Determine the [x, y] coordinate at the center of the cell enclosing the given text.  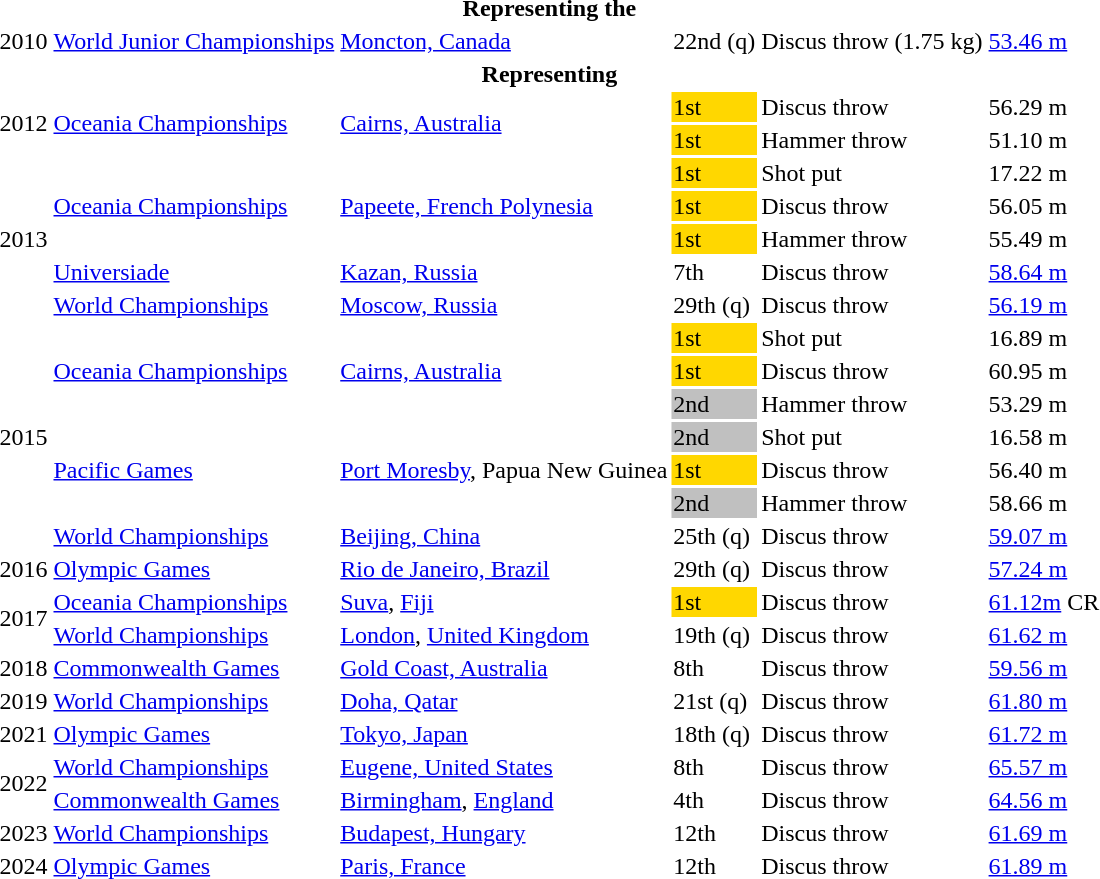
Budapest, Hungary [504, 833]
Discus throw (1.75 kg) [872, 41]
Gold Coast, Australia [504, 668]
Rio de Janeiro, Brazil [504, 569]
25th (q) [714, 536]
18th (q) [714, 734]
Birmingham, England [504, 800]
Beijing, China [504, 536]
Doha, Qatar [504, 701]
Papeete, French Polynesia [504, 206]
Universiade [194, 272]
12th [714, 833]
7th [714, 272]
Tokyo, Japan [504, 734]
21st (q) [714, 701]
Moscow, Russia [504, 305]
Kazan, Russia [504, 272]
Eugene, United States [504, 767]
World Junior Championships [194, 41]
London, United Kingdom [504, 635]
Pacific Games [194, 470]
4th [714, 800]
19th (q) [714, 635]
22nd (q) [714, 41]
Port Moresby, Papua New Guinea [504, 470]
Suva, Fiji [504, 602]
Moncton, Canada [504, 41]
